From the cell containing the given text, extract its center point as (X, Y) coordinate. 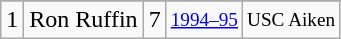
1 (12, 20)
USC Aiken (292, 20)
1994–95 (204, 20)
7 (154, 20)
Ron Ruffin (84, 20)
